Scan for the cell matching the given text and deliver its [x, y] coordinate at center. 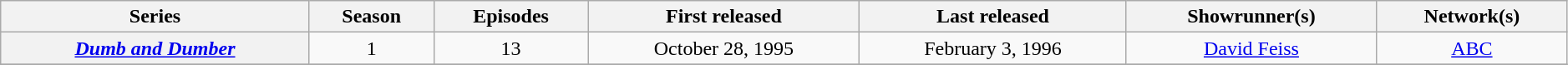
Network(s) [1472, 17]
February 3, 1996 [993, 48]
13 [511, 48]
1 [371, 48]
Series [155, 17]
Dumb and Dumber [155, 48]
Episodes [511, 17]
Season [371, 17]
Showrunner(s) [1251, 17]
October 28, 1995 [723, 48]
David Feiss [1251, 48]
First released [723, 17]
ABC [1472, 48]
Last released [993, 17]
